From the cell containing the given text, extract its center point as [X, Y] coordinate. 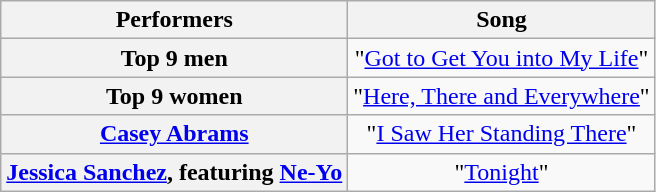
Performers [174, 20]
Casey Abrams [174, 134]
"Here, There and Everywhere" [502, 96]
Top 9 women [174, 96]
Song [502, 20]
"Tonight" [502, 172]
"Got to Get You into My Life" [502, 58]
Jessica Sanchez, featuring Ne-Yo [174, 172]
"I Saw Her Standing There" [502, 134]
Top 9 men [174, 58]
